Output the [x, y] coordinate of the center of the cell containing the given text.  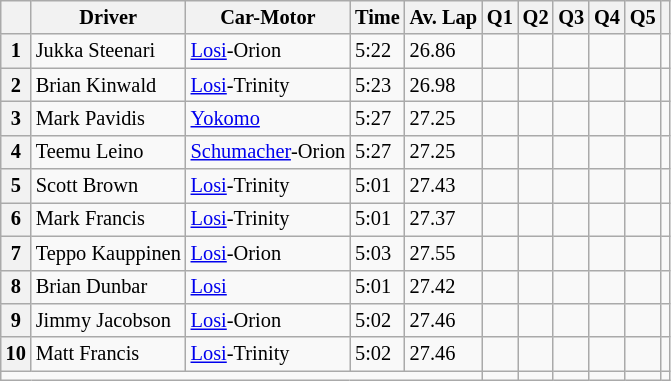
Matt Francis [108, 354]
3 [16, 118]
Time [378, 17]
27.43 [444, 186]
Brian Kinwald [108, 85]
27.55 [444, 253]
Q4 [607, 17]
5 [16, 186]
Scott Brown [108, 186]
Teemu Leino [108, 152]
Losi [268, 287]
Schumacher-Orion [268, 152]
5:03 [378, 253]
Brian Dunbar [108, 287]
8 [16, 287]
26.86 [444, 51]
Teppo Kauppinen [108, 253]
Yokomo [268, 118]
5:22 [378, 51]
Jimmy Jacobson [108, 320]
10 [16, 354]
Jukka Steenari [108, 51]
Q1 [500, 17]
Car-Motor [268, 17]
Q2 [536, 17]
6 [16, 219]
27.37 [444, 219]
Mark Pavidis [108, 118]
2 [16, 85]
Q5 [643, 17]
9 [16, 320]
Q3 [571, 17]
5:23 [378, 85]
7 [16, 253]
Mark Francis [108, 219]
Av. Lap [444, 17]
4 [16, 152]
1 [16, 51]
27.42 [444, 287]
26.98 [444, 85]
Driver [108, 17]
